Pinpoint the cell where the given text exists, returning its [X, Y] midpoint coordinate. 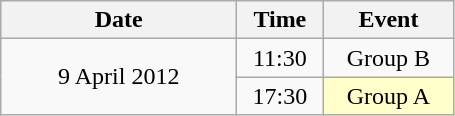
Group A [388, 96]
Event [388, 20]
Date [119, 20]
Group B [388, 58]
11:30 [280, 58]
9 April 2012 [119, 77]
Time [280, 20]
17:30 [280, 96]
